From the cell containing the given text, extract its center point as [X, Y] coordinate. 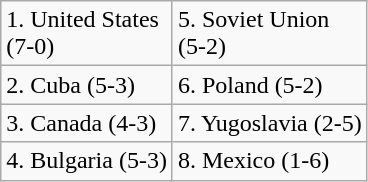
7. Yugoslavia (2-5) [270, 123]
1. United States(7-0) [87, 34]
4. Bulgaria (5-3) [87, 161]
8. Mexico (1-6) [270, 161]
5. Soviet Union(5-2) [270, 34]
2. Cuba (5-3) [87, 85]
3. Canada (4-3) [87, 123]
6. Poland (5-2) [270, 85]
